Find where the given text appears and provide that cell's center as (x, y) coordinate. 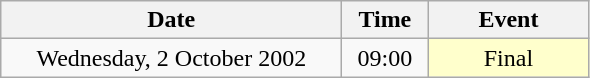
09:00 (385, 58)
Wednesday, 2 October 2002 (172, 58)
Final (508, 58)
Time (385, 20)
Event (508, 20)
Date (172, 20)
